Scan for the cell matching the given text and deliver its (X, Y) coordinate at center. 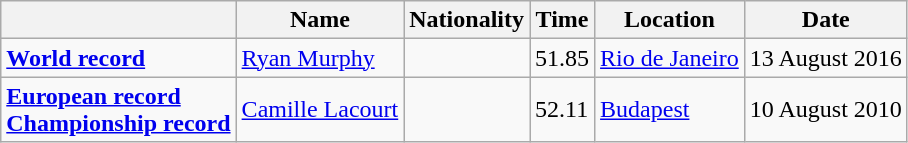
Date (826, 20)
Location (670, 20)
Ryan Murphy (320, 58)
52.11 (562, 110)
10 August 2010 (826, 110)
European recordChampionship record (118, 110)
Nationality (467, 20)
Budapest (670, 110)
Camille Lacourt (320, 110)
13 August 2016 (826, 58)
Name (320, 20)
Rio de Janeiro (670, 58)
51.85 (562, 58)
Time (562, 20)
World record (118, 58)
